Scan for the cell matching the given text and deliver its (X, Y) coordinate at center. 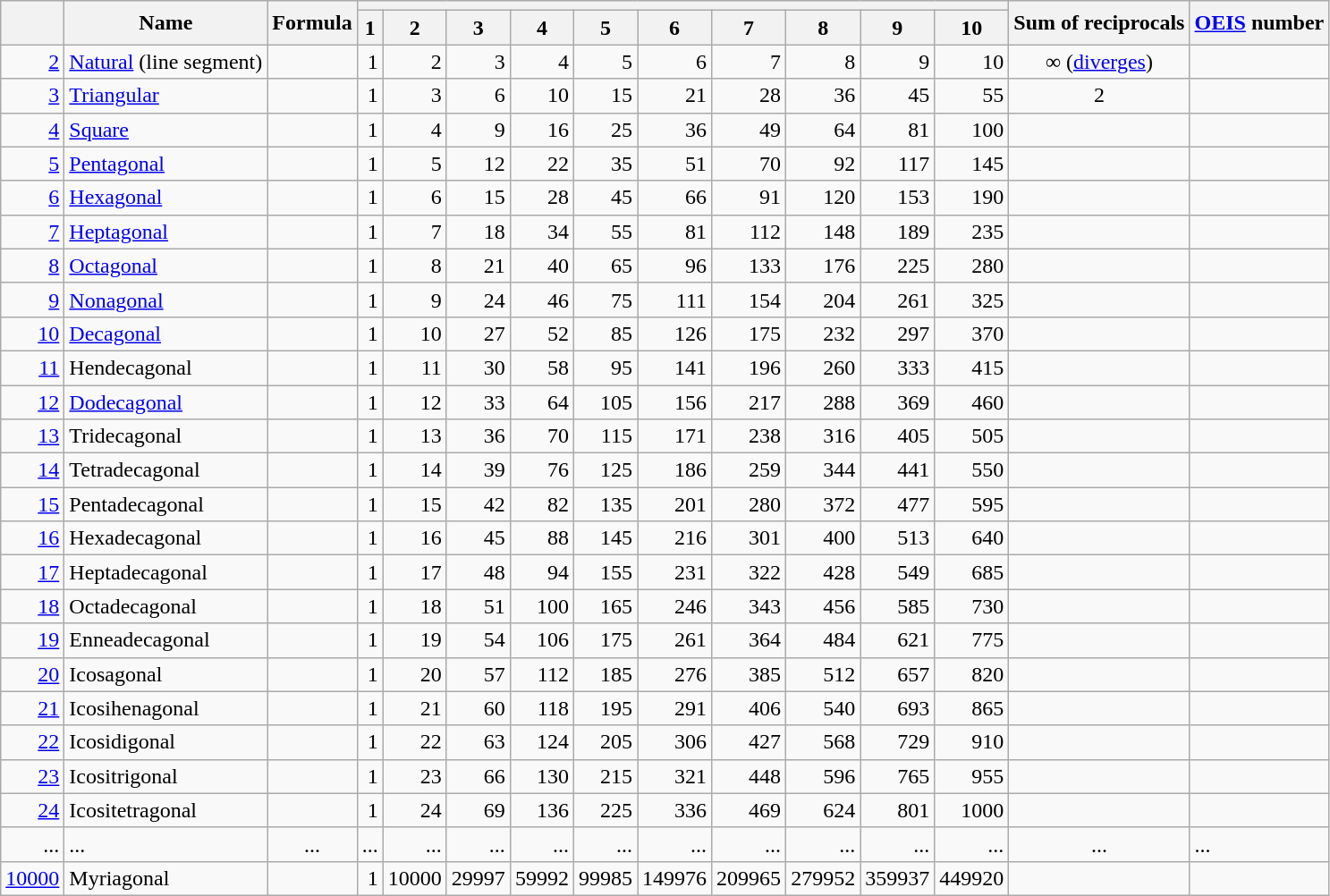
205 (605, 742)
69 (478, 810)
1000 (971, 810)
513 (898, 538)
106 (542, 640)
215 (605, 776)
Pentadecagonal (166, 504)
865 (971, 708)
88 (542, 538)
Hexagonal (166, 198)
126 (674, 334)
Dodecagonal (166, 402)
693 (898, 708)
585 (898, 606)
301 (750, 538)
Pentagonal (166, 164)
165 (605, 606)
Icosidigonal (166, 742)
∞ (diverges) (1099, 62)
Tetradecagonal (166, 470)
333 (898, 368)
460 (971, 402)
400 (823, 538)
133 (750, 266)
316 (823, 436)
910 (971, 742)
477 (898, 504)
48 (478, 572)
Hendecagonal (166, 368)
549 (898, 572)
Decagonal (166, 334)
Triangular (166, 96)
42 (478, 504)
343 (750, 606)
321 (674, 776)
155 (605, 572)
Octagonal (166, 266)
46 (542, 300)
359937 (898, 878)
96 (674, 266)
60 (478, 708)
171 (674, 436)
33 (478, 402)
Icosagonal (166, 674)
336 (674, 810)
729 (898, 742)
405 (898, 436)
297 (898, 334)
325 (971, 300)
449920 (971, 878)
Sum of reciprocals (1099, 23)
209965 (750, 878)
130 (542, 776)
Tridecagonal (166, 436)
484 (823, 640)
385 (750, 674)
Icositetragonal (166, 810)
259 (750, 470)
Square (166, 130)
195 (605, 708)
288 (823, 402)
Hexadecagonal (166, 538)
Icosihenagonal (166, 708)
260 (823, 368)
276 (674, 674)
91 (750, 198)
Name (166, 23)
141 (674, 368)
118 (542, 708)
550 (971, 470)
189 (898, 232)
456 (823, 606)
59992 (542, 878)
149976 (674, 878)
955 (971, 776)
120 (823, 198)
63 (478, 742)
95 (605, 368)
111 (674, 300)
185 (605, 674)
415 (971, 368)
154 (750, 300)
76 (542, 470)
775 (971, 640)
428 (823, 572)
217 (750, 402)
49 (750, 130)
657 (898, 674)
621 (898, 640)
75 (605, 300)
35 (605, 164)
344 (823, 470)
148 (823, 232)
441 (898, 470)
58 (542, 368)
730 (971, 606)
125 (605, 470)
52 (542, 334)
105 (605, 402)
204 (823, 300)
369 (898, 402)
40 (542, 266)
322 (750, 572)
92 (823, 164)
765 (898, 776)
448 (750, 776)
30 (478, 368)
232 (823, 334)
Nonagonal (166, 300)
82 (542, 504)
364 (750, 640)
135 (605, 504)
216 (674, 538)
115 (605, 436)
238 (750, 436)
820 (971, 674)
231 (674, 572)
568 (823, 742)
372 (823, 504)
Heptagonal (166, 232)
596 (823, 776)
Natural (line segment) (166, 62)
27 (478, 334)
99985 (605, 878)
291 (674, 708)
153 (898, 198)
Icositrigonal (166, 776)
406 (750, 708)
190 (971, 198)
427 (750, 742)
201 (674, 504)
54 (478, 640)
117 (898, 164)
469 (750, 810)
640 (971, 538)
85 (605, 334)
279952 (823, 878)
124 (542, 742)
186 (674, 470)
156 (674, 402)
235 (971, 232)
57 (478, 674)
624 (823, 810)
370 (971, 334)
Enneadecagonal (166, 640)
246 (674, 606)
512 (823, 674)
136 (542, 810)
Heptadecagonal (166, 572)
306 (674, 742)
34 (542, 232)
Formula (312, 23)
196 (750, 368)
595 (971, 504)
94 (542, 572)
29997 (478, 878)
801 (898, 810)
Myriagonal (166, 878)
540 (823, 708)
39 (478, 470)
65 (605, 266)
OEIS number (1259, 23)
505 (971, 436)
25 (605, 130)
Octadecagonal (166, 606)
685 (971, 572)
176 (823, 266)
